Pinpoint the cell where the given text exists, returning its (x, y) midpoint coordinate. 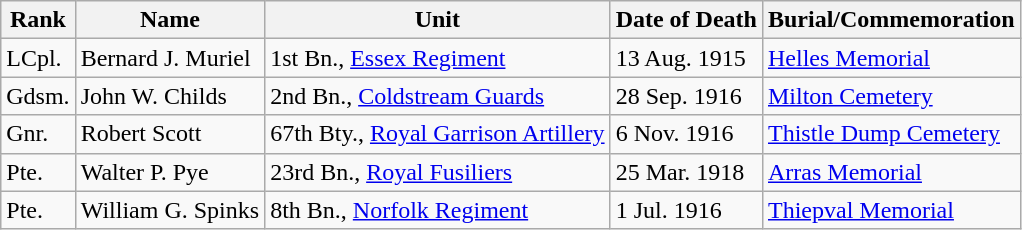
1 Jul. 1916 (686, 210)
William G. Spinks (170, 210)
Burial/Commemoration (891, 20)
LCpl. (38, 58)
Helles Memorial (891, 58)
13 Aug. 1915 (686, 58)
2nd Bn., Coldstream Guards (438, 96)
67th Bty., Royal Garrison Artillery (438, 134)
Unit (438, 20)
Gdsm. (38, 96)
Robert Scott (170, 134)
Walter P. Pye (170, 172)
Milton Cemetery (891, 96)
28 Sep. 1916 (686, 96)
23rd Bn., Royal Fusiliers (438, 172)
1st Bn., Essex Regiment (438, 58)
Name (170, 20)
8th Bn., Norfolk Regiment (438, 210)
Rank (38, 20)
Thiepval Memorial (891, 210)
Arras Memorial (891, 172)
6 Nov. 1916 (686, 134)
Gnr. (38, 134)
Date of Death (686, 20)
25 Mar. 1918 (686, 172)
John W. Childs (170, 96)
Bernard J. Muriel (170, 58)
Thistle Dump Cemetery (891, 134)
